Scan for the cell matching the given text and deliver its [x, y] coordinate at center. 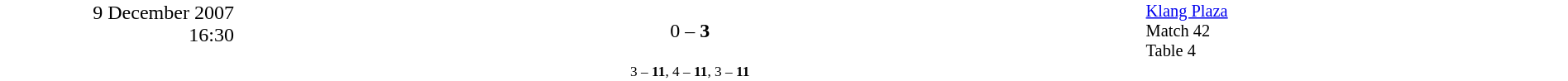
0 – 3 [690, 31]
Klang PlazaMatch 42Table 4 [1356, 31]
3 – 11, 4 – 11, 3 – 11 [690, 71]
9 December 200716:30 [117, 40]
